Scan for the cell matching the given text and deliver its (x, y) coordinate at center. 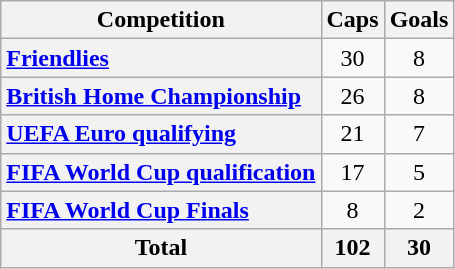
Friendlies (161, 58)
17 (352, 172)
5 (419, 172)
Competition (161, 20)
FIFA World Cup Finals (161, 210)
Goals (419, 20)
UEFA Euro qualifying (161, 134)
7 (419, 134)
21 (352, 134)
British Home Championship (161, 96)
102 (352, 248)
Caps (352, 20)
2 (419, 210)
Total (161, 248)
26 (352, 96)
FIFA World Cup qualification (161, 172)
